Determine the (x, y) coordinate at the center of the cell enclosing the given text.  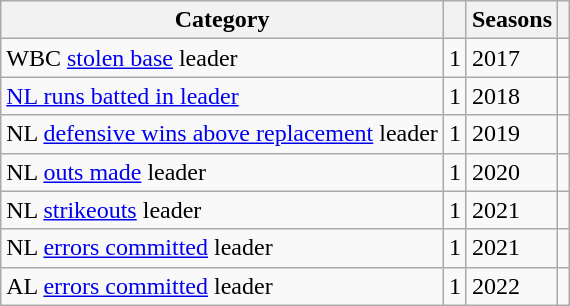
NL outs made leader (222, 172)
2022 (512, 286)
2018 (512, 96)
Seasons (512, 20)
NL defensive wins above replacement leader (222, 134)
2017 (512, 58)
2019 (512, 134)
AL errors committed leader (222, 286)
Category (222, 20)
NL strikeouts leader (222, 210)
WBC stolen base leader (222, 58)
2020 (512, 172)
NL errors committed leader (222, 248)
NL runs batted in leader (222, 96)
